Return (X, Y) of the center of cell containing provided text 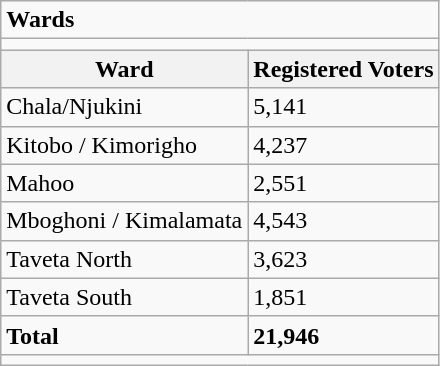
Wards (220, 20)
Mahoo (124, 183)
Total (124, 335)
Chala/Njukini (124, 107)
Kitobo / Kimorigho (124, 145)
4,543 (344, 221)
3,623 (344, 259)
Registered Voters (344, 69)
2,551 (344, 183)
Taveta North (124, 259)
Ward (124, 69)
1,851 (344, 297)
5,141 (344, 107)
Mboghoni / Kimalamata (124, 221)
21,946 (344, 335)
Taveta South (124, 297)
4,237 (344, 145)
